Determine the (X, Y) coordinate at the center of the cell enclosing the given text.  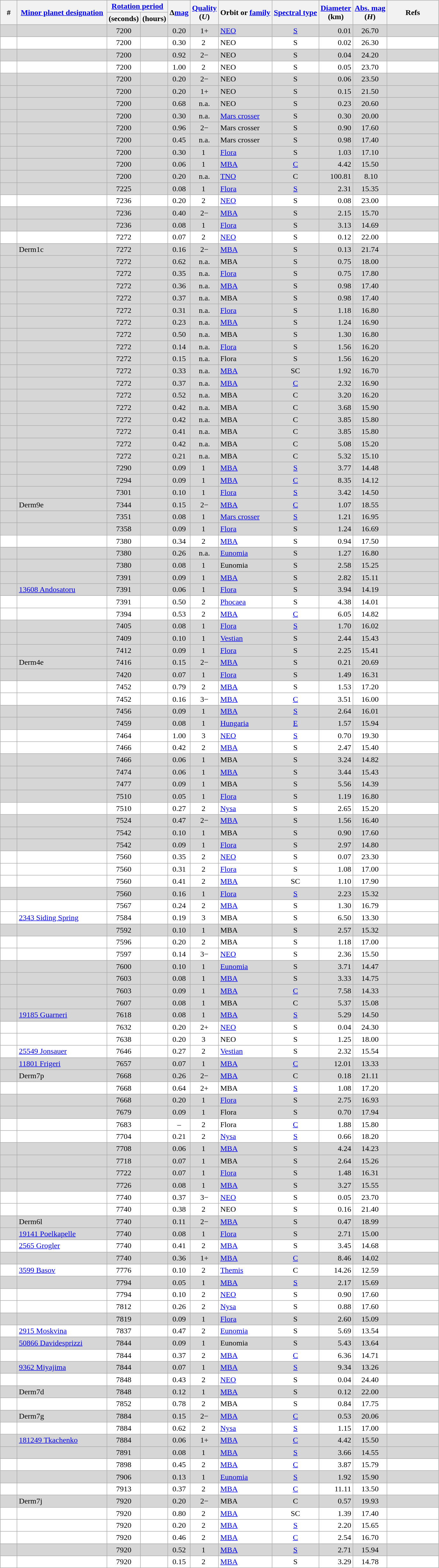
14.19 (370, 590)
3.77 (336, 468)
0.64 (179, 1088)
21.11 (370, 1076)
5.56 (336, 784)
3.45 (336, 1246)
15.65 (370, 1526)
Orbit or family (245, 12)
15.79 (370, 1465)
5.69 (336, 1331)
23.30 (370, 857)
13608 Andosatoru (62, 590)
3.29 (336, 1562)
7632 (124, 1027)
Derm7g (62, 1416)
2.82 (336, 578)
3.68 (336, 407)
13.50 (370, 1489)
1.03 (336, 152)
20.06 (370, 1416)
0.57 (336, 1501)
0.33 (179, 371)
16.79 (370, 905)
7294 (124, 480)
11.11 (336, 1489)
15.00 (370, 1234)
14.23 (370, 1149)
15.11 (370, 578)
2.65 (336, 808)
7898 (124, 1465)
7596 (124, 942)
14.80 (370, 845)
7416 (124, 663)
2565 Grogler (62, 1246)
21.40 (370, 1209)
3.42 (336, 492)
2915 Moskvina (62, 1331)
1.27 (336, 553)
8.46 (336, 1258)
14.26 (336, 1270)
14.39 (370, 784)
7819 (124, 1319)
20.60 (370, 103)
– (179, 1124)
0.11 (179, 1222)
1.48 (336, 1173)
16.02 (370, 626)
E (295, 723)
15.25 (370, 565)
3.87 (336, 1465)
0.79 (179, 687)
15.35 (370, 189)
21.50 (370, 91)
7683 (124, 1124)
26.30 (370, 43)
7722 (124, 1173)
7464 (124, 735)
12.01 (336, 1064)
17.75 (370, 1404)
7420 (124, 675)
Themis (245, 1270)
6.50 (336, 918)
24.40 (370, 1380)
16.95 (370, 517)
24.30 (370, 1027)
Rotation period (137, 6)
26.70 (370, 31)
15.69 (370, 1282)
13.26 (370, 1367)
3.27 (336, 1185)
16.93 (370, 1100)
2.36 (336, 954)
0.66 (336, 1137)
0.84 (336, 1404)
1.53 (336, 687)
14.68 (370, 1246)
15.08 (370, 1003)
7726 (124, 1185)
2.75 (336, 1100)
8.10 (370, 177)
0.19 (179, 918)
7412 (124, 650)
Phocaea (245, 602)
2.25 (336, 650)
19141 Poelkapelle (62, 1234)
0.78 (179, 1404)
1.21 (336, 517)
17.94 (370, 1112)
17.90 (370, 881)
1.57 (336, 723)
Derm1c (62, 249)
181249 Tkachenko (62, 1440)
1.19 (336, 796)
3599 Basov (62, 1270)
1.15 (336, 1428)
14.75 (370, 979)
15.54 (370, 1051)
20.00 (370, 116)
3.20 (336, 395)
2.23 (336, 893)
Diameter(km) (336, 12)
15.55 (370, 1185)
Refs (413, 12)
7.58 (336, 991)
7456 (124, 711)
Derm9e (62, 504)
15.40 (370, 748)
13.30 (370, 918)
Derm6l (62, 1222)
0.24 (179, 905)
7524 (124, 821)
7852 (124, 1404)
14.69 (370, 225)
0.43 (179, 1380)
0.02 (336, 43)
14.48 (370, 468)
19185 Guarneri (62, 1015)
3.94 (336, 590)
3.66 (336, 1452)
11801 Frigeri (62, 1064)
14.78 (370, 1562)
7358 (124, 529)
1.88 (336, 1124)
7459 (124, 723)
14.01 (370, 602)
0.88 (336, 1307)
7301 (124, 492)
14.71 (370, 1355)
Spectral type (295, 12)
0.80 (179, 1513)
Derm7p (62, 1076)
Derm4e (62, 663)
7657 (124, 1064)
5.08 (336, 444)
7638 (124, 1039)
2.44 (336, 638)
2.60 (336, 1319)
7584 (124, 918)
14.55 (370, 1452)
21.74 (370, 249)
6.05 (336, 614)
7600 (124, 966)
2343 Siding Spring (62, 918)
19.30 (370, 735)
23.00 (370, 201)
0.38 (179, 1209)
7474 (124, 772)
2.31 (336, 189)
9362 Miyajima (62, 1367)
25549 Jonsauer (62, 1051)
15.26 (370, 1161)
(hours) (154, 19)
7704 (124, 1137)
7394 (124, 614)
17.80 (370, 274)
8.35 (336, 480)
1.49 (336, 675)
14.33 (370, 991)
3.51 (336, 699)
4.24 (336, 1149)
18.20 (370, 1137)
14.12 (370, 480)
2.17 (336, 1282)
100.81 (336, 177)
3.33 (336, 979)
Minor planet designation (62, 12)
7618 (124, 1015)
Hungaria (245, 723)
18.99 (370, 1222)
50866 Davidesprizzi (62, 1343)
2.58 (336, 565)
3.13 (336, 225)
0.96 (179, 128)
Δmag (179, 12)
2.47 (336, 748)
0.46 (179, 1538)
Derm7j (62, 1501)
13.54 (370, 1331)
13.33 (370, 1064)
15.41 (370, 650)
0.18 (336, 1076)
2.20 (336, 1526)
0.34 (179, 541)
TNO (245, 177)
5.37 (336, 1003)
7718 (124, 1161)
0.92 (179, 55)
1.70 (336, 626)
7344 (124, 504)
24.20 (370, 55)
# (9, 12)
7225 (124, 189)
17.10 (370, 152)
7776 (124, 1270)
16.69 (370, 529)
7290 (124, 468)
3.71 (336, 966)
Derm7d (62, 1392)
7812 (124, 1307)
7708 (124, 1149)
7891 (124, 1452)
1.10 (336, 881)
0.01 (336, 31)
0.40 (179, 213)
9.34 (336, 1367)
2.57 (336, 930)
7646 (124, 1051)
2.15 (336, 213)
1.25 (336, 1039)
3.44 (336, 772)
5.32 (336, 456)
Abs. mag(H) (370, 12)
7567 (124, 905)
3.24 (336, 760)
7906 (124, 1477)
15.70 (370, 213)
6.36 (336, 1355)
7351 (124, 517)
2.54 (336, 1538)
7405 (124, 626)
5.43 (336, 1343)
7409 (124, 638)
7679 (124, 1112)
23.50 (370, 79)
1.39 (336, 1513)
0.94 (336, 541)
4.38 (336, 602)
13.64 (370, 1343)
Quality(U) (204, 12)
5.29 (336, 1015)
2.97 (336, 845)
19.93 (370, 1501)
0.68 (179, 103)
7913 (124, 1489)
7477 (124, 784)
7607 (124, 1003)
17.50 (370, 541)
16.01 (370, 711)
15.10 (370, 456)
1.07 (336, 504)
7592 (124, 930)
20.69 (370, 663)
16.40 (370, 821)
(seconds) (124, 19)
12.59 (370, 1270)
7597 (124, 954)
16.00 (370, 699)
18.55 (370, 504)
14.47 (370, 966)
14.02 (370, 1258)
7837 (124, 1331)
15.09 (370, 1319)
